Output the (X, Y) coordinate of the center of the cell containing the given text.  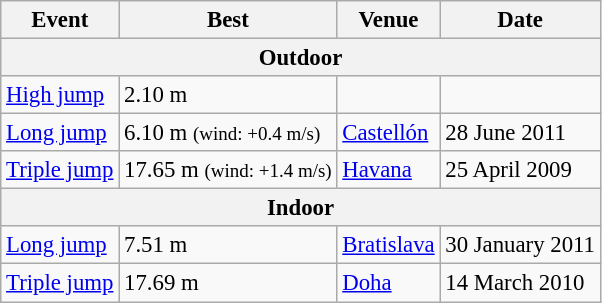
6.10 m (wind: +0.4 m/s) (228, 133)
7.51 m (228, 245)
Date (520, 20)
Bratislava (388, 245)
Indoor (301, 208)
Event (60, 20)
High jump (60, 95)
Best (228, 20)
2.10 m (228, 95)
30 January 2011 (520, 245)
Doha (388, 283)
Havana (388, 170)
14 March 2010 (520, 283)
17.69 m (228, 283)
Castellón (388, 133)
25 April 2009 (520, 170)
28 June 2011 (520, 133)
Outdoor (301, 58)
17.65 m (wind: +1.4 m/s) (228, 170)
Venue (388, 20)
